Locate the cell with the specified text and output its (x, y) center coordinate. 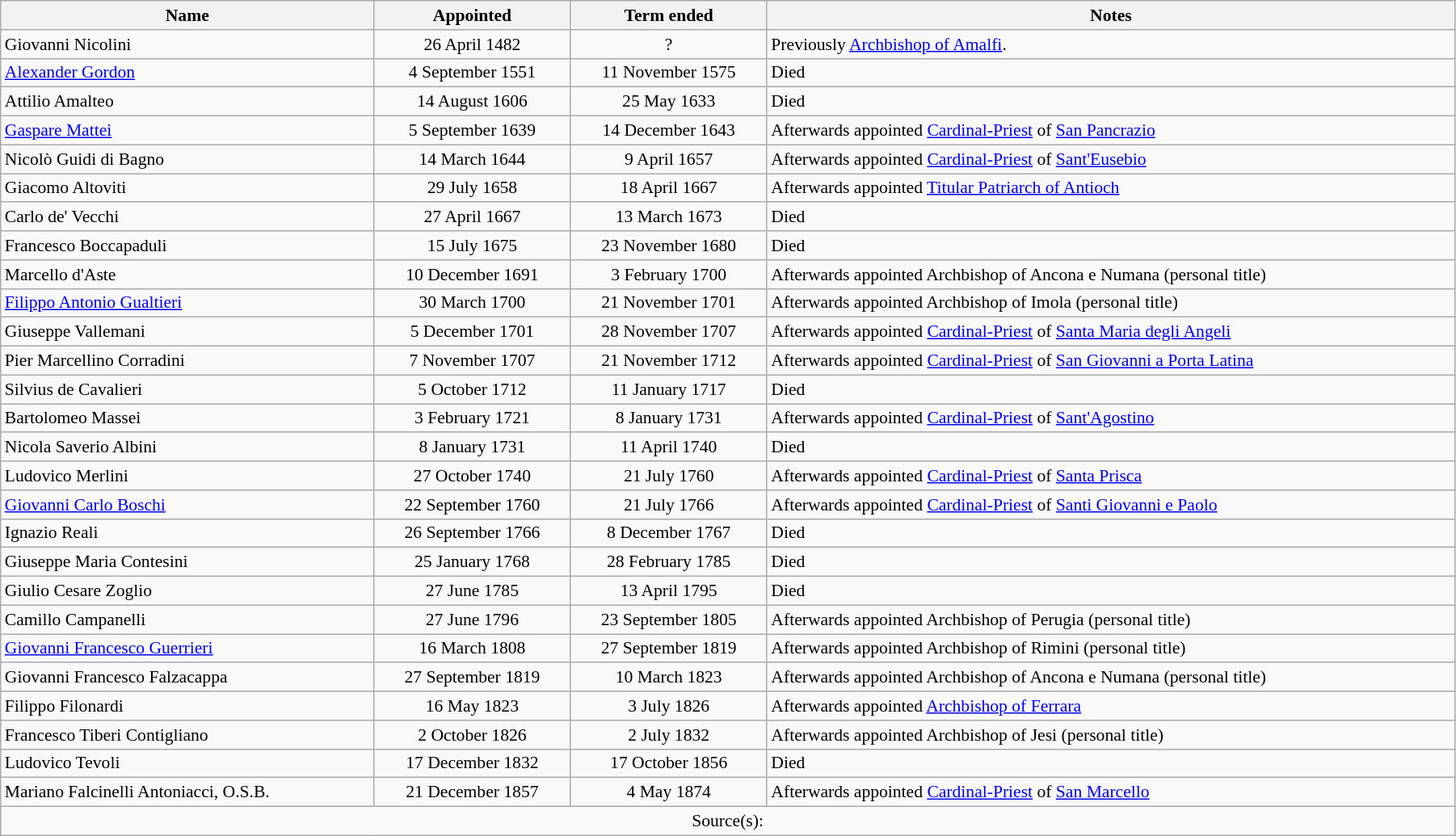
5 September 1639 (472, 131)
Nicolò Guidi di Bagno (187, 159)
13 April 1795 (669, 591)
Afterwards appointed Cardinal-Priest of San Giovanni a Porta Latina (1110, 361)
15 July 1675 (472, 246)
14 December 1643 (669, 131)
Pier Marcellino Corradini (187, 361)
26 April 1482 (472, 44)
Ludovico Merlini (187, 476)
Afterwards appointed Titular Patriarch of Antioch (1110, 188)
Afterwards appointed Cardinal-Priest of Santa Prisca (1110, 476)
23 November 1680 (669, 246)
18 April 1667 (669, 188)
Nicola Saverio Albini (187, 447)
10 December 1691 (472, 275)
14 March 1644 (472, 159)
Notes (1110, 15)
27 June 1796 (472, 620)
25 May 1633 (669, 102)
Giovanni Francesco Guerrieri (187, 649)
Afterwards appointed Cardinal-Priest of San Pancrazio (1110, 131)
21 July 1760 (669, 476)
Giulio Cesare Zoglio (187, 591)
Carlo de' Vecchi (187, 217)
28 November 1707 (669, 332)
21 July 1766 (669, 505)
4 September 1551 (472, 73)
3 July 1826 (669, 706)
Gaspare Mattei (187, 131)
Attilio Amalteo (187, 102)
16 May 1823 (472, 706)
Afterwards appointed Archbishop of Perugia (personal title) (1110, 620)
Afterwards appointed Archbishop of Rimini (personal title) (1110, 649)
2 October 1826 (472, 735)
Afterwards appointed Archbishop of Imola (personal title) (1110, 303)
14 August 1606 (472, 102)
Ludovico Tevoli (187, 763)
Afterwards appointed Cardinal-Priest of Sant'Eusebio (1110, 159)
Term ended (669, 15)
13 March 1673 (669, 217)
11 April 1740 (669, 447)
Giovanni Nicolini (187, 44)
Filippo Filonardi (187, 706)
21 November 1712 (669, 361)
Alexander Gordon (187, 73)
17 December 1832 (472, 763)
26 September 1766 (472, 533)
16 March 1808 (472, 649)
Previously Archbishop of Amalfi. (1110, 44)
17 October 1856 (669, 763)
Source(s): (728, 821)
27 April 1667 (472, 217)
7 November 1707 (472, 361)
11 November 1575 (669, 73)
28 February 1785 (669, 562)
5 October 1712 (472, 389)
25 January 1768 (472, 562)
5 December 1701 (472, 332)
Afterwards appointed Cardinal-Priest of Santa Maria degli Angeli (1110, 332)
10 March 1823 (669, 678)
27 October 1740 (472, 476)
Silvius de Cavalieri (187, 389)
? (669, 44)
22 September 1760 (472, 505)
3 February 1700 (669, 275)
Giacomo Altoviti (187, 188)
Francesco Tiberi Contigliano (187, 735)
Name (187, 15)
Afterwards appointed Cardinal-Priest of San Marcello (1110, 792)
30 March 1700 (472, 303)
Afterwards appointed Cardinal-Priest of Santi Giovanni e Paolo (1110, 505)
Afterwards appointed Cardinal-Priest of Sant'Agostino (1110, 418)
Giuseppe Vallemani (187, 332)
4 May 1874 (669, 792)
8 December 1767 (669, 533)
Marcello d'Aste (187, 275)
Filippo Antonio Gualtieri (187, 303)
23 September 1805 (669, 620)
Francesco Boccapaduli (187, 246)
Giovanni Carlo Boschi (187, 505)
Afterwards appointed Archbishop of Jesi (personal title) (1110, 735)
2 July 1832 (669, 735)
Giuseppe Maria Contesini (187, 562)
Camillo Campanelli (187, 620)
Mariano Falcinelli Antoniacci, O.S.B. (187, 792)
27 June 1785 (472, 591)
Bartolomeo Massei (187, 418)
Afterwards appointed Archbishop of Ferrara (1110, 706)
11 January 1717 (669, 389)
Ignazio Reali (187, 533)
29 July 1658 (472, 188)
Giovanni Francesco Falzacappa (187, 678)
Appointed (472, 15)
21 November 1701 (669, 303)
9 April 1657 (669, 159)
3 February 1721 (472, 418)
21 December 1857 (472, 792)
